Identify which cell holds the provided text, then report its (x, y) central coordinate. 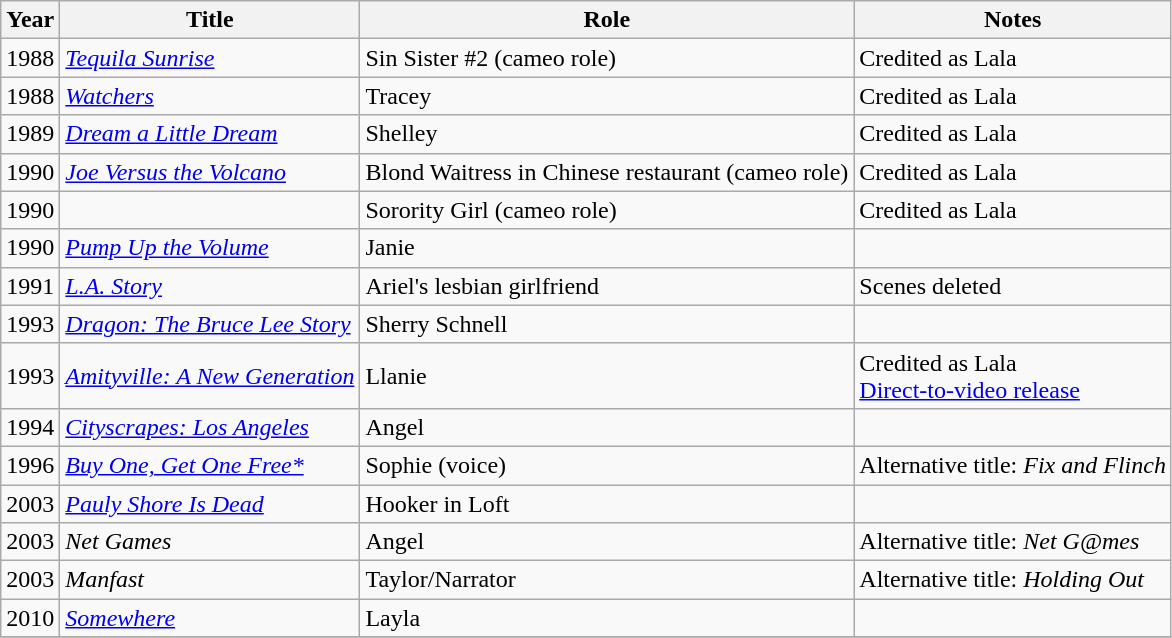
Tequila Sunrise (210, 58)
Buy One, Get One Free* (210, 465)
Dragon: The Bruce Lee Story (210, 324)
Sin Sister #2 (cameo role) (607, 58)
Net Games (210, 542)
Llanie (607, 376)
L.A. Story (210, 286)
Manfast (210, 580)
1991 (30, 286)
Tracey (607, 96)
Alternative title: Holding Out (1013, 580)
Sophie (voice) (607, 465)
Layla (607, 618)
Watchers (210, 96)
Janie (607, 248)
Pump Up the Volume (210, 248)
Notes (1013, 20)
Taylor/Narrator (607, 580)
Pauly Shore Is Dead (210, 503)
Joe Versus the Volcano (210, 172)
2010 (30, 618)
Credited as LalaDirect-to-video release (1013, 376)
1996 (30, 465)
Shelley (607, 134)
Role (607, 20)
Title (210, 20)
Cityscrapes: Los Angeles (210, 427)
Hooker in Loft (607, 503)
Scenes deleted (1013, 286)
Amityville: A New Generation (210, 376)
Year (30, 20)
Dream a Little Dream (210, 134)
Blond Waitress in Chinese restaurant (cameo role) (607, 172)
Somewhere (210, 618)
1994 (30, 427)
1989 (30, 134)
Sherry Schnell (607, 324)
Alternative title: Net G@mes (1013, 542)
Ariel's lesbian girlfriend (607, 286)
Alternative title: Fix and Flinch (1013, 465)
Sorority Girl (cameo role) (607, 210)
